Find where the given text appears and provide that cell's center as [x, y] coordinate. 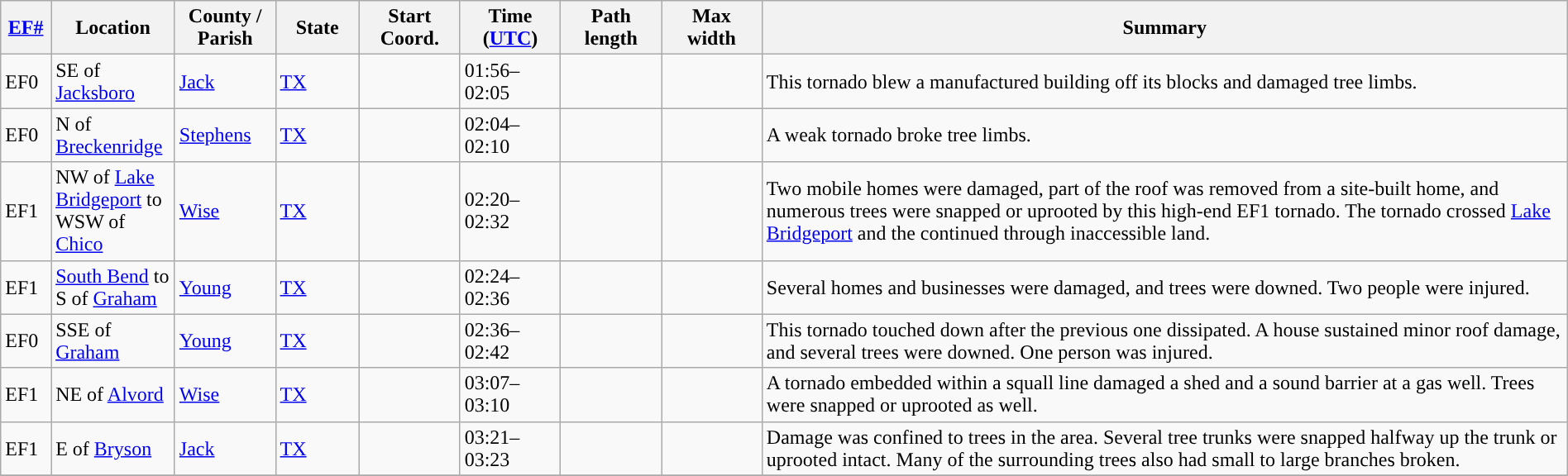
Start Coord. [409, 28]
03:07–03:10 [510, 395]
02:36–02:42 [510, 340]
Stephens [225, 136]
SSE of Graham [113, 340]
Summary [1164, 28]
NE of Alvord [113, 395]
A tornado embedded within a squall line damaged a shed and a sound barrier at a gas well. Trees were snapped or uprooted as well. [1164, 395]
02:20–02:32 [510, 212]
03:21–03:23 [510, 448]
02:24–02:36 [510, 288]
N of Breckenridge [113, 136]
This tornado blew a manufactured building off its blocks and damaged tree limbs. [1164, 81]
02:04–02:10 [510, 136]
Several homes and businesses were damaged, and trees were downed. Two people were injured. [1164, 288]
Time (UTC) [510, 28]
South Bend to S of Graham [113, 288]
County / Parish [225, 28]
Path length [611, 28]
Location [113, 28]
01:56–02:05 [510, 81]
E of Bryson [113, 448]
SE of Jacksboro [113, 81]
EF# [26, 28]
State [318, 28]
A weak tornado broke tree limbs. [1164, 136]
Max width [712, 28]
NW of Lake Bridgeport to WSW of Chico [113, 212]
